Identify which cell holds the provided text, then report its (x, y) central coordinate. 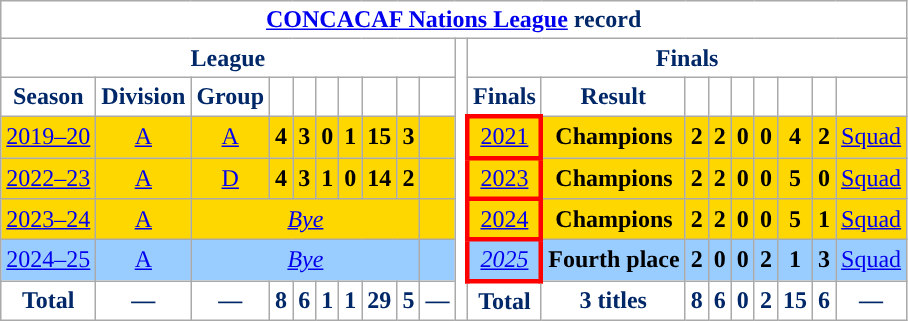
2023 (505, 178)
29 (380, 301)
2022–23 (48, 178)
D (230, 178)
CONCACAF Nations League record (454, 20)
2025 (505, 260)
2024 (505, 220)
Group (230, 97)
League (228, 58)
Season (48, 97)
2021 (505, 136)
2023–24 (48, 220)
14 (380, 178)
2024–25 (48, 260)
Result (613, 97)
3 titles (613, 301)
Division (144, 97)
Fourth place (613, 260)
2019–20 (48, 136)
